Determine the (x, y) coordinate at the center of the cell enclosing the given text.  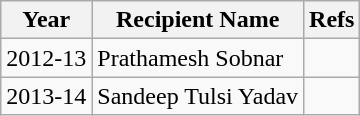
Sandeep Tulsi Yadav (198, 96)
2013-14 (46, 96)
Year (46, 20)
Prathamesh Sobnar (198, 58)
2012-13 (46, 58)
Refs (332, 20)
Recipient Name (198, 20)
